Pinpoint the cell where the given text exists, returning its [x, y] midpoint coordinate. 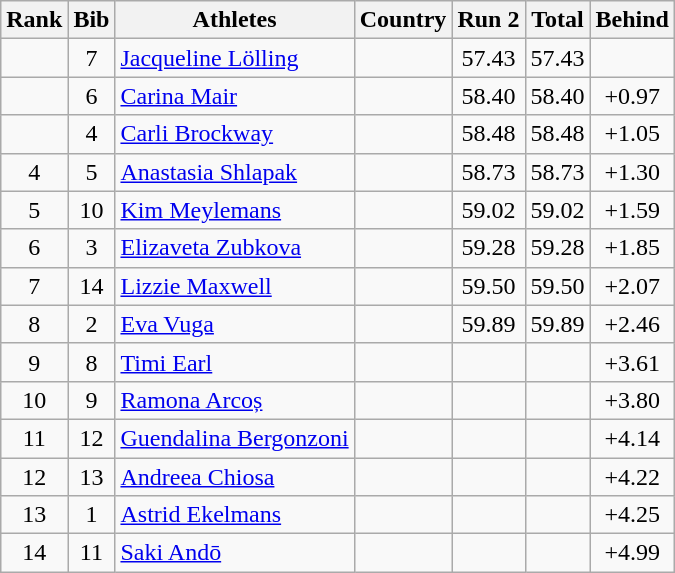
+4.14 [632, 438]
Country [403, 20]
Rank [34, 20]
+3.80 [632, 400]
1 [92, 515]
+0.97 [632, 96]
+2.46 [632, 324]
Astrid Ekelmans [234, 515]
+4.25 [632, 515]
Jacqueline Lölling [234, 58]
Lizzie Maxwell [234, 286]
+1.05 [632, 134]
Guendalina Bergonzoni [234, 438]
Eva Vuga [234, 324]
Carina Mair [234, 96]
+4.99 [632, 553]
Kim Meylemans [234, 210]
Elizaveta Zubkova [234, 248]
Behind [632, 20]
Andreea Chiosa [234, 477]
Anastasia Shlapak [234, 172]
3 [92, 248]
Ramona Arcoș [234, 400]
Saki Andō [234, 553]
+3.61 [632, 362]
Timi Earl [234, 362]
Carli Brockway [234, 134]
+4.22 [632, 477]
Athletes [234, 20]
Total [558, 20]
2 [92, 324]
Run 2 [488, 20]
+1.85 [632, 248]
+2.07 [632, 286]
+1.59 [632, 210]
+1.30 [632, 172]
Bib [92, 20]
